Output the (x, y) coordinate of the center of the cell containing the given text.  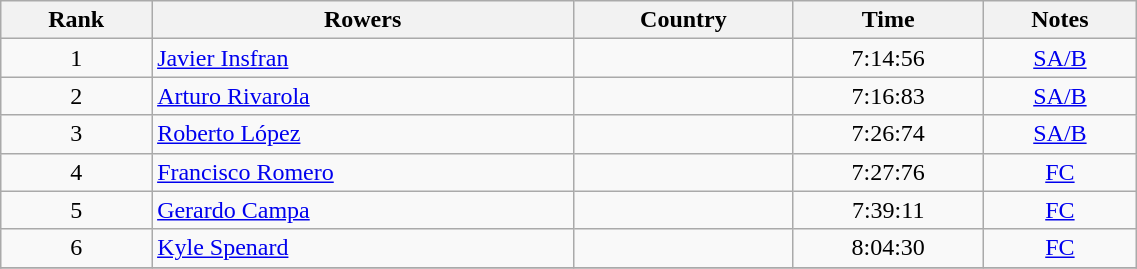
8:04:30 (888, 248)
3 (76, 134)
4 (76, 172)
7:26:74 (888, 134)
Gerardo Campa (363, 210)
Country (684, 20)
Francisco Romero (363, 172)
5 (76, 210)
Kyle Spenard (363, 248)
Roberto López (363, 134)
Notes (1060, 20)
Time (888, 20)
7:39:11 (888, 210)
1 (76, 58)
6 (76, 248)
Rank (76, 20)
Javier Insfran (363, 58)
7:27:76 (888, 172)
2 (76, 96)
Arturo Rivarola (363, 96)
7:16:83 (888, 96)
7:14:56 (888, 58)
Rowers (363, 20)
